Pinpoint the cell where the given text exists, returning its [x, y] midpoint coordinate. 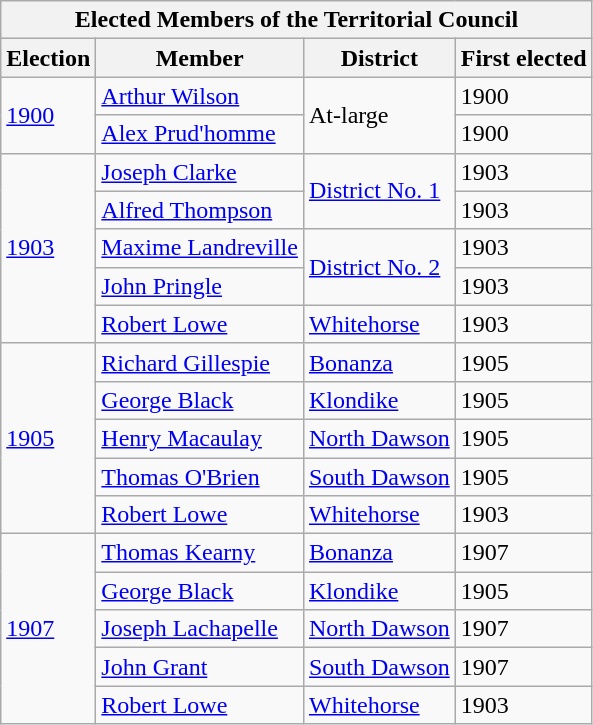
At-large [379, 115]
District No. 2 [379, 267]
Joseph Clarke [200, 172]
First elected [524, 58]
Joseph Lachapelle [200, 629]
Member [200, 58]
Thomas O'Brien [200, 477]
John Grant [200, 667]
Arthur Wilson [200, 96]
Election [48, 58]
Richard Gillespie [200, 362]
Henry Macaulay [200, 438]
District No. 1 [379, 191]
Alfred Thompson [200, 210]
John Pringle [200, 286]
Thomas Kearny [200, 553]
District [379, 58]
Elected Members of the Territorial Council [296, 20]
Maxime Landreville [200, 248]
Alex Prud'homme [200, 134]
